Scan for the cell matching the given text and deliver its (X, Y) coordinate at center. 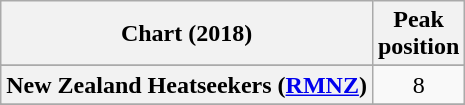
New Zealand Heatseekers (RMNZ) (187, 85)
Chart (2018) (187, 34)
8 (418, 85)
Peakposition (418, 34)
